Capture the cell that displays the provided text and extract its (X, Y) central coordinate. 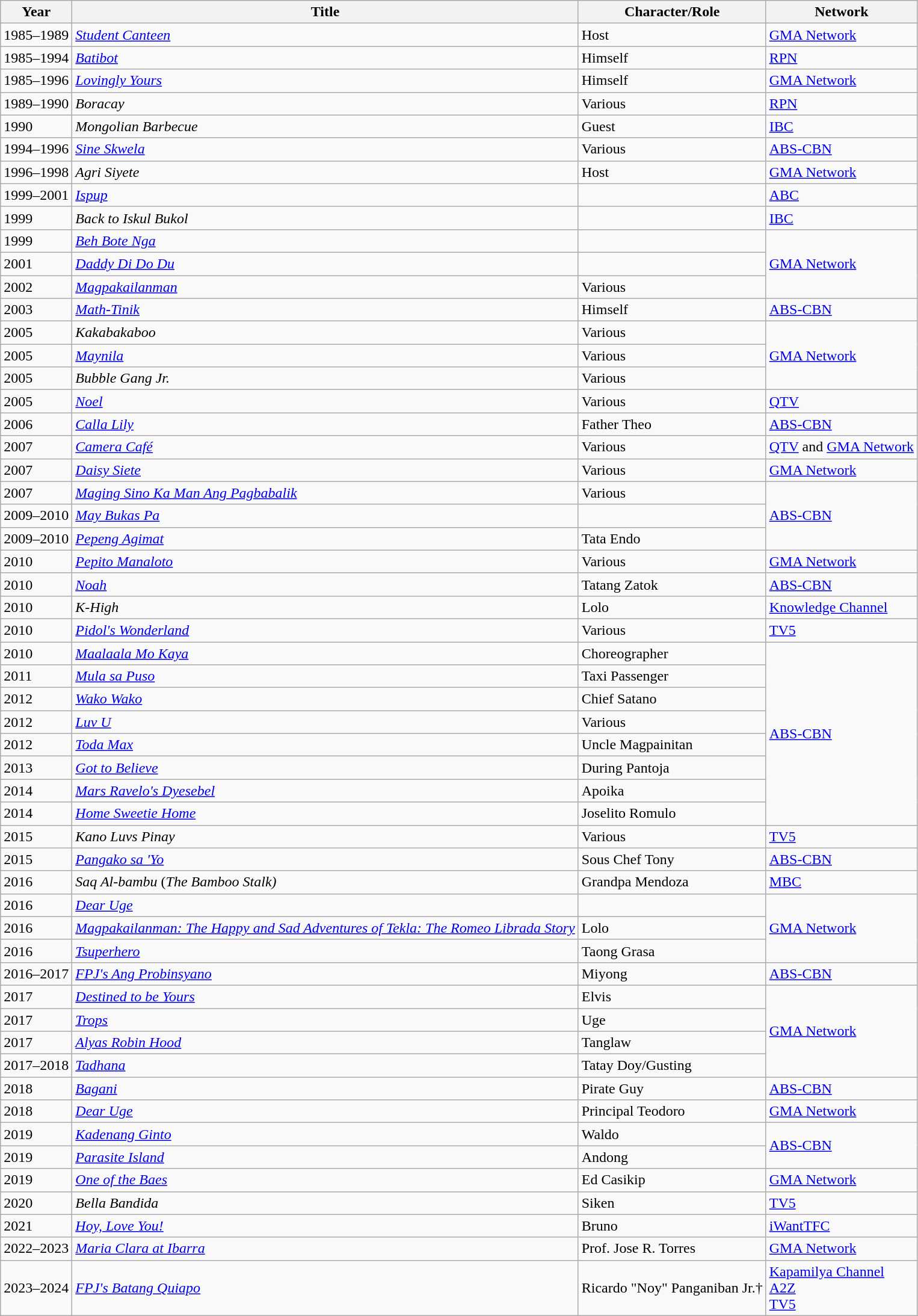
2017–2018 (36, 1066)
Maria Clara at Ibarra (325, 1249)
FPJ's Batang Quiapo (325, 1288)
2021 (36, 1226)
Mula sa Puso (325, 676)
Maging Sino Ka Man Ang Pagbabalik (325, 493)
Guest (672, 126)
Agri Siyete (325, 172)
Prof. Jose R. Torres (672, 1249)
1985–1994 (36, 58)
Principal Teodoro (672, 1111)
Bruno (672, 1226)
Elvis (672, 996)
Sous Chef Tony (672, 859)
2011 (36, 676)
Pepeng Agimat (325, 539)
Pirate Guy (672, 1089)
Joselito Romulo (672, 814)
Uncle Magpainitan (672, 745)
1985–1989 (36, 35)
May Bukas Pa (325, 516)
Alyas Robin Hood (325, 1043)
Pangako sa 'Yo (325, 859)
Mongolian Barbecue (325, 126)
Luv U (325, 722)
MBC (841, 882)
1994–1996 (36, 149)
Kapamilya ChannelA2ZTV5 (841, 1288)
Noel (325, 401)
Father Theo (672, 424)
1989–1990 (36, 103)
Saq Al-bambu (The Bamboo Stalk) (325, 882)
Maynila (325, 356)
Calla Lily (325, 424)
Bagani (325, 1089)
2016–2017 (36, 974)
2006 (36, 424)
1990 (36, 126)
1985–1996 (36, 81)
Beh Bote Nga (325, 241)
2001 (36, 264)
2022–2023 (36, 1249)
Camera Café (325, 447)
QTV (841, 401)
Back to Iskul Bukol (325, 218)
Miyong (672, 974)
Lovingly Yours (325, 81)
Daddy Di Do Du (325, 264)
Uge (672, 1020)
Chief Satano (672, 699)
Got to Believe (325, 768)
Tatang Zatok (672, 584)
Magpakailanman: The Happy and Sad Adventures of Tekla: The Romeo Librada Story (325, 928)
iWantTFC (841, 1226)
Pidol's Wonderland (325, 630)
Pepito Manaloto (325, 561)
Daisy Siete (325, 470)
ABC (841, 195)
Trops (325, 1020)
Taxi Passenger (672, 676)
Toda Max (325, 745)
Destined to be Yours (325, 996)
Siken (672, 1203)
Kakabakaboo (325, 333)
Grandpa Mendoza (672, 882)
QTV and GMA Network (841, 447)
2023–2024 (36, 1288)
Title (325, 12)
Magpakailanman (325, 287)
2002 (36, 287)
Character/Role (672, 12)
Bubble Gang Jr. (325, 378)
Network (841, 12)
Year (36, 12)
Boracay (325, 103)
Hoy, Love You! (325, 1226)
Home Sweetie Home (325, 814)
Kadenang Ginto (325, 1134)
Apoika (672, 791)
Kano Luvs Pinay (325, 836)
One of the Baes (325, 1180)
Batibot (325, 58)
During Pantoja (672, 768)
Sine Skwela (325, 149)
Ed Casikip (672, 1180)
Ricardo "Noy" Panganiban Jr.† (672, 1288)
Mars Ravelo's Dyesebel (325, 791)
Tanglaw (672, 1043)
K-High (325, 607)
Tadhana (325, 1066)
Knowledge Channel (841, 607)
FPJ's Ang Probinsyano (325, 974)
Maalaala Mo Kaya (325, 653)
Waldo (672, 1134)
Ispup (325, 195)
Tata Endo (672, 539)
Bella Bandida (325, 1203)
2003 (36, 310)
Wako Wako (325, 699)
Tsuperhero (325, 951)
Math-Tinik (325, 310)
Student Canteen (325, 35)
Noah (325, 584)
1999–2001 (36, 195)
2020 (36, 1203)
Taong Grasa (672, 951)
Andong (672, 1157)
Parasite Island (325, 1157)
Choreographer (672, 653)
1996–1998 (36, 172)
2013 (36, 768)
Tatay Doy/Gusting (672, 1066)
